For the text-containing cell, return its midpoint in [x, y] coordinate format. 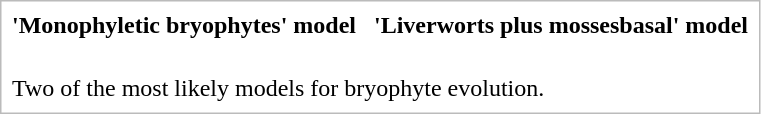
'Monophyletic bryophytes' model [184, 25]
Two of the most likely models for bryophyte evolution. [380, 89]
'Liverworts plus mossesbasal' model [562, 25]
